From the cell containing the given text, extract its center point as (x, y) coordinate. 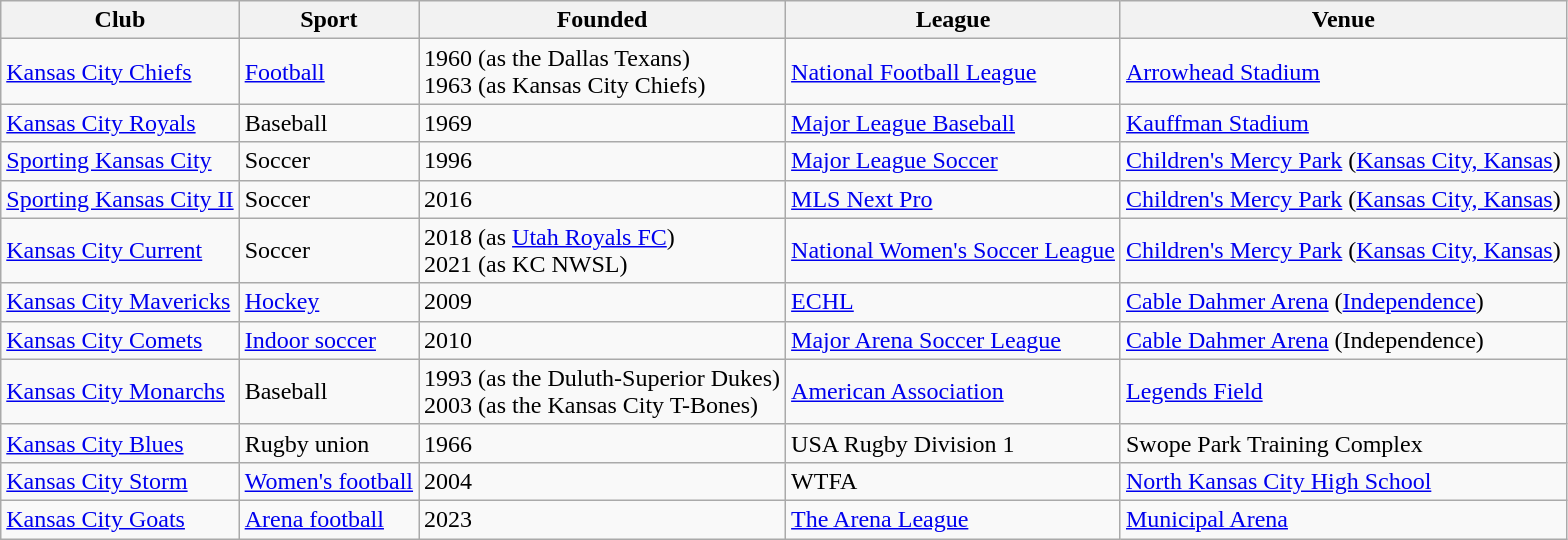
Kansas City Chiefs (120, 72)
Kansas City Royals (120, 123)
Rugby union (328, 443)
Kansas City Mavericks (120, 302)
Arrowhead Stadium (1343, 72)
Indoor soccer (328, 340)
2010 (602, 340)
Legends Field (1343, 392)
Kansas City Goats (120, 519)
MLS Next Pro (954, 199)
WTFA (954, 481)
Kansas City Current (120, 250)
1960 (as the Dallas Texans)1963 (as Kansas City Chiefs) (602, 72)
Major League Baseball (954, 123)
Venue (1343, 20)
1993 (as the Duluth-Superior Dukes)2003 (as the Kansas City T-Bones) (602, 392)
Major League Soccer (954, 161)
Football (328, 72)
Sport (328, 20)
Club (120, 20)
ECHL (954, 302)
Hockey (328, 302)
Kansas City Storm (120, 481)
American Association (954, 392)
1969 (602, 123)
North Kansas City High School (1343, 481)
Women's football (328, 481)
Major Arena Soccer League (954, 340)
2023 (602, 519)
1966 (602, 443)
Municipal Arena (1343, 519)
Arena football (328, 519)
2009 (602, 302)
2004 (602, 481)
National Football League (954, 72)
Swope Park Training Complex (1343, 443)
1996 (602, 161)
League (954, 20)
Kauffman Stadium (1343, 123)
Sporting Kansas City II (120, 199)
2018 (as Utah Royals FC)2021 (as KC NWSL) (602, 250)
Sporting Kansas City (120, 161)
USA Rugby Division 1 (954, 443)
Founded (602, 20)
National Women's Soccer League (954, 250)
Kansas City Comets (120, 340)
Kansas City Monarchs (120, 392)
2016 (602, 199)
Kansas City Blues (120, 443)
The Arena League (954, 519)
